Scan for the cell matching the given text and deliver its (X, Y) coordinate at center. 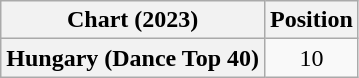
Chart (2023) (133, 20)
Hungary (Dance Top 40) (133, 58)
Position (312, 20)
10 (312, 58)
